Provide the (x, y) coordinate of the cell's center where the given text is located.  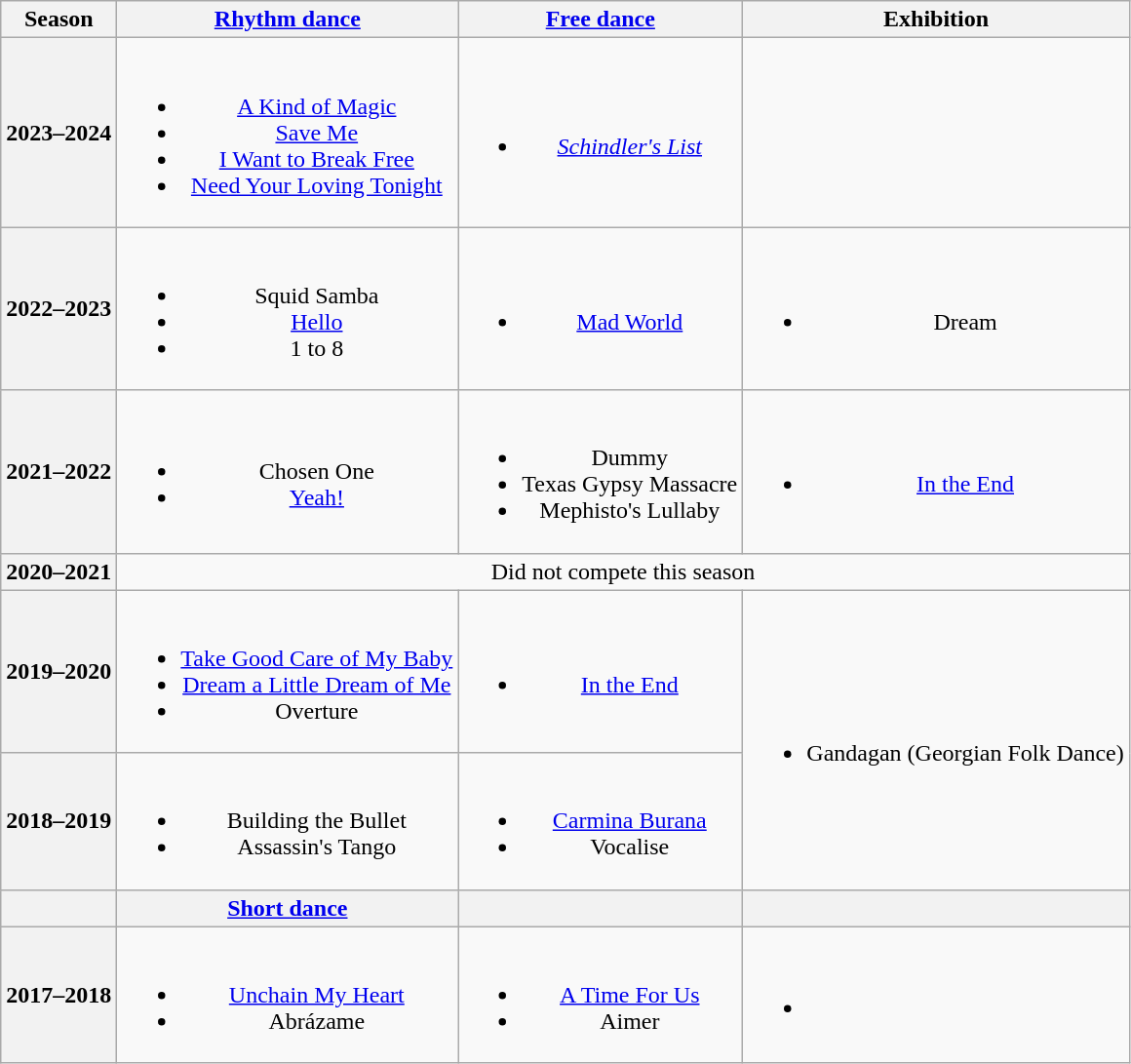
Dummy Texas Gypsy MassacreMephisto's Lullaby (601, 472)
2018–2019 (58, 821)
2017–2018 (58, 995)
Carmina Burana Vocalise (601, 821)
Season (58, 20)
Rhythm dance (288, 20)
2020–2021 (58, 571)
Mad World (601, 308)
Take Good Care of My Baby Dream a Little Dream of Me Overture (288, 671)
Unchain My Heart Abrázame (288, 995)
Building the Bullet Assassin's Tango (288, 821)
Short dance (288, 908)
2021–2022 (58, 472)
2023–2024 (58, 133)
A Time For Us Aimer (601, 995)
A Kind of MagicSave MeI Want to Break FreeNeed Your Loving Tonight (288, 133)
Free dance (601, 20)
Dream (936, 308)
Schindler's List (601, 133)
Did not compete this season (623, 571)
Gandagan (Georgian Folk Dance) (936, 739)
Chosen One Yeah! (288, 472)
2022–2023 (58, 308)
Exhibition (936, 20)
Squid Samba Hello 1 to 8 (288, 308)
2019–2020 (58, 671)
